Scan for the cell matching the given text and deliver its (X, Y) coordinate at center. 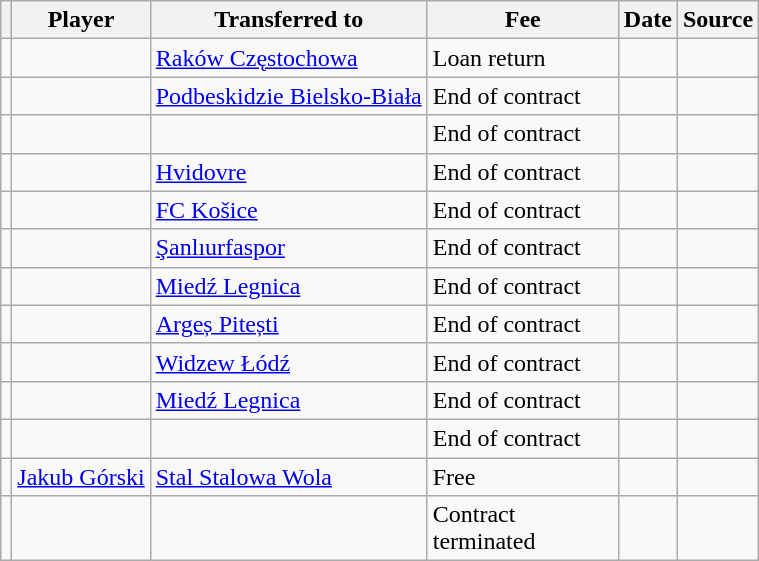
Player (81, 20)
Stal Stalowa Wola (288, 477)
Date (648, 20)
Transferred to (288, 20)
Argeș Pitești (288, 324)
Jakub Górski (81, 477)
FC Košice (288, 210)
Fee (522, 20)
Source (718, 20)
Widzew Łódź (288, 362)
Contract terminated (522, 528)
Free (522, 477)
Loan return (522, 58)
Hvidovre (288, 172)
Podbeskidzie Bielsko-Biała (288, 96)
Şanlıurfaspor (288, 248)
Raków Częstochowa (288, 58)
